Search for the cell housing the specified text and yield its (X, Y) center coordinate. 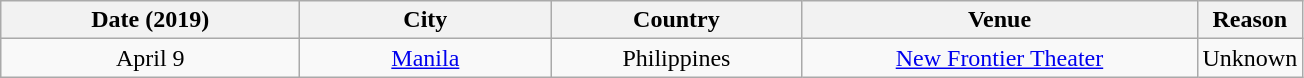
Date (2019) (150, 20)
Philippines (676, 58)
Manila (426, 58)
Country (676, 20)
Unknown (1250, 58)
Venue (1000, 20)
Reason (1250, 20)
City (426, 20)
April 9 (150, 58)
New Frontier Theater (1000, 58)
